Scan for the cell matching the given text and deliver its [X, Y] coordinate at center. 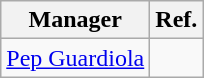
Pep Guardiola [76, 58]
Manager [76, 20]
Ref. [176, 20]
